Find where the given text appears and provide that cell's center as [X, Y] coordinate. 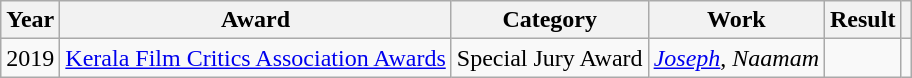
Year [30, 20]
Kerala Film Critics Association Awards [256, 58]
Result [863, 20]
Special Jury Award [550, 58]
2019 [30, 58]
Category [550, 20]
Work [736, 20]
Joseph, Naamam [736, 58]
Award [256, 20]
